Output the (x, y) coordinate of the center of the cell containing the given text.  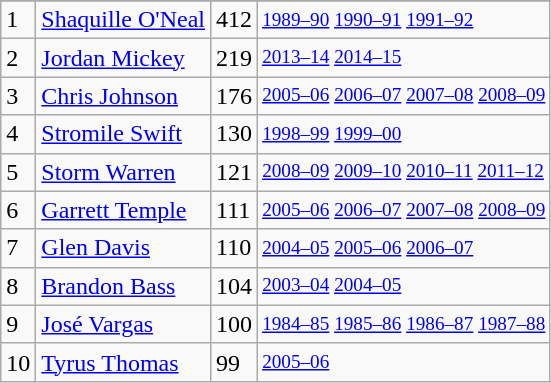
Storm Warren (124, 172)
Chris Johnson (124, 96)
2005–06 (404, 362)
219 (234, 58)
Garrett Temple (124, 210)
130 (234, 134)
176 (234, 96)
3 (18, 96)
2 (18, 58)
99 (234, 362)
7 (18, 248)
2013–14 2014–15 (404, 58)
Tyrus Thomas (124, 362)
José Vargas (124, 324)
Stromile Swift (124, 134)
6 (18, 210)
1989–90 1990–91 1991–92 (404, 20)
121 (234, 172)
2004–05 2005–06 2006–07 (404, 248)
5 (18, 172)
2003–04 2004–05 (404, 286)
1 (18, 20)
Jordan Mickey (124, 58)
104 (234, 286)
10 (18, 362)
110 (234, 248)
1984–85 1985–86 1986–87 1987–88 (404, 324)
9 (18, 324)
Brandon Bass (124, 286)
100 (234, 324)
Glen Davis (124, 248)
Shaquille O'Neal (124, 20)
4 (18, 134)
111 (234, 210)
2008–09 2009–10 2010–11 2011–12 (404, 172)
8 (18, 286)
412 (234, 20)
1998–99 1999–00 (404, 134)
